Find where the given text appears and provide that cell's center as (X, Y) coordinate. 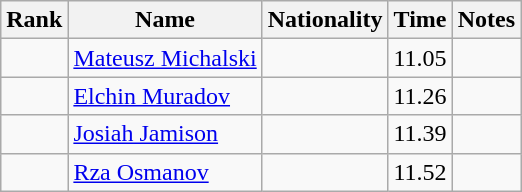
11.52 (420, 172)
Mateusz Michalski (165, 58)
11.05 (420, 58)
Rank (34, 20)
Notes (486, 20)
Nationality (325, 20)
11.39 (420, 134)
Time (420, 20)
Rza Osmanov (165, 172)
Elchin Muradov (165, 96)
11.26 (420, 96)
Name (165, 20)
Josiah Jamison (165, 134)
